Output the (X, Y) coordinate of the center of the cell containing the given text.  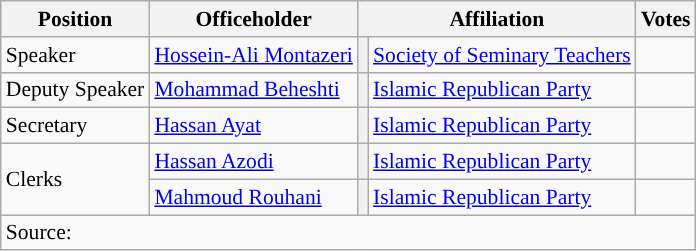
Clerks (76, 180)
Deputy Speaker (76, 90)
Position (76, 19)
Mohammad Beheshti (254, 90)
Officeholder (254, 19)
Hassan Azodi (254, 162)
Source: (348, 233)
Votes (666, 19)
Mahmoud Rouhani (254, 197)
Society of Seminary Teachers (502, 55)
Secretary (76, 126)
Hassan Ayat (254, 126)
Affiliation (497, 19)
Hossein-Ali Montazeri (254, 55)
Speaker (76, 55)
